Provide the [x, y] coordinate of the cell's center where the given text is located.  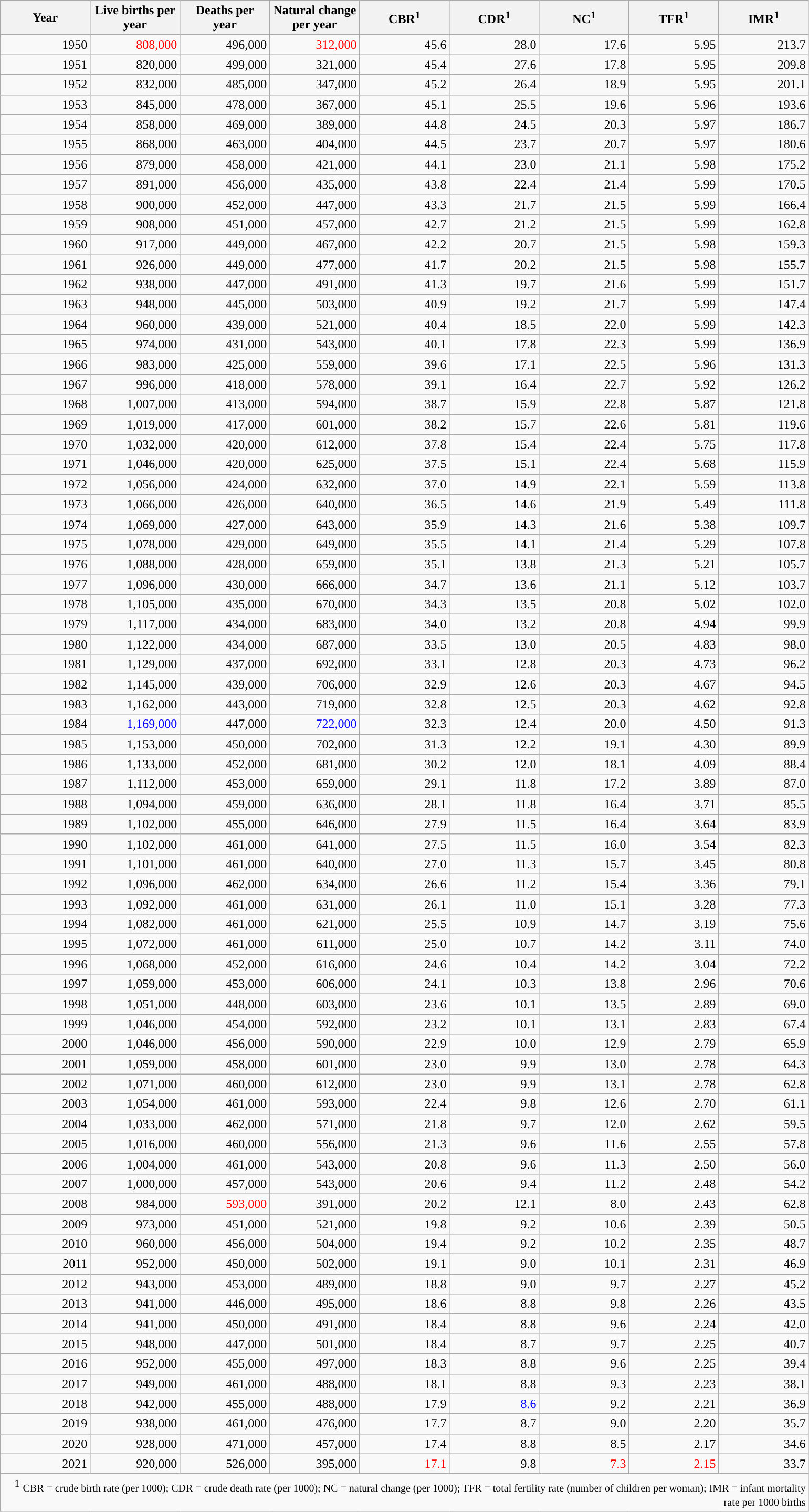
1965 [45, 345]
42.7 [404, 224]
1,051,000 [135, 1004]
395,000 [315, 1464]
21.8 [404, 1124]
79.1 [763, 884]
1,072,000 [135, 944]
59.5 [763, 1124]
1,019,000 [135, 424]
209.8 [763, 65]
1982 [45, 684]
496,000 [225, 45]
67.4 [763, 1024]
36.5 [404, 504]
1950 [45, 45]
858,000 [135, 124]
1960 [45, 244]
20.5 [584, 644]
91.3 [763, 724]
845,000 [135, 105]
606,000 [315, 984]
5.21 [674, 564]
431,000 [225, 345]
2.24 [674, 1324]
27.0 [404, 864]
19.2 [495, 305]
Deaths per year [225, 18]
2.79 [674, 1044]
2.20 [674, 1424]
1,000,000 [135, 1184]
17.9 [404, 1404]
1989 [45, 824]
14.6 [495, 504]
1,101,000 [135, 864]
469,000 [225, 124]
2.26 [674, 1304]
34.6 [763, 1444]
17.2 [584, 784]
18.5 [495, 325]
201.1 [763, 85]
10.3 [495, 984]
631,000 [315, 904]
424,000 [225, 484]
121.8 [763, 404]
430,000 [225, 585]
5.87 [674, 404]
8.6 [495, 1404]
87.0 [763, 784]
4.73 [674, 664]
2.89 [674, 1004]
526,000 [225, 1464]
28.0 [495, 45]
1951 [45, 65]
1,054,000 [135, 1104]
5.29 [674, 544]
1,153,000 [135, 744]
687,000 [315, 644]
983,000 [135, 364]
33.7 [763, 1464]
27.9 [404, 824]
2.17 [674, 1444]
105.7 [763, 564]
1973 [45, 504]
39.4 [763, 1364]
38.2 [404, 424]
928,000 [135, 1444]
136.9 [763, 345]
1,105,000 [135, 604]
495,000 [315, 1304]
32.8 [404, 704]
117.8 [763, 444]
683,000 [315, 624]
1990 [45, 844]
24.6 [404, 964]
476,000 [315, 1424]
3.19 [674, 924]
2009 [45, 1224]
625,000 [315, 464]
5.68 [674, 464]
1972 [45, 484]
1978 [45, 604]
463,000 [225, 144]
578,000 [315, 384]
1,145,000 [135, 684]
23.2 [404, 1024]
37.0 [404, 484]
2.50 [674, 1164]
1,082,000 [135, 924]
556,000 [315, 1144]
4.67 [674, 684]
16.0 [584, 844]
NC1 [584, 18]
1953 [45, 105]
445,000 [225, 305]
1986 [45, 764]
13.6 [495, 585]
949,000 [135, 1384]
2.31 [674, 1264]
14.9 [495, 484]
559,000 [315, 364]
23.6 [404, 1004]
155.7 [763, 264]
2.27 [674, 1284]
64.3 [763, 1064]
485,000 [225, 85]
996,000 [135, 384]
119.6 [763, 424]
41.7 [404, 264]
636,000 [315, 804]
1962 [45, 285]
45.1 [404, 105]
471,000 [225, 1444]
616,000 [315, 964]
437,000 [225, 664]
719,000 [315, 704]
102.0 [763, 604]
2003 [45, 1104]
2.55 [674, 1144]
24.5 [495, 124]
477,000 [315, 264]
40.7 [763, 1344]
9.4 [495, 1184]
12.1 [495, 1204]
984,000 [135, 1204]
443,000 [225, 704]
1974 [45, 524]
1993 [45, 904]
22.7 [584, 384]
1981 [45, 664]
706,000 [315, 684]
5.12 [674, 585]
5.81 [674, 424]
10.6 [584, 1224]
2.35 [674, 1244]
1971 [45, 464]
2.43 [674, 1204]
1995 [45, 944]
702,000 [315, 744]
1,088,000 [135, 564]
22.3 [584, 345]
2020 [45, 1444]
43.8 [404, 184]
20.0 [584, 724]
820,000 [135, 65]
4.50 [674, 724]
681,000 [315, 764]
12.2 [495, 744]
18.3 [404, 1364]
26.6 [404, 884]
42.2 [404, 244]
43.5 [763, 1304]
29.1 [404, 784]
96.2 [763, 664]
5.75 [674, 444]
459,000 [225, 804]
80.8 [763, 864]
590,000 [315, 1044]
418,000 [225, 384]
75.6 [763, 924]
1987 [45, 784]
147.4 [763, 305]
19.7 [495, 285]
497,000 [315, 1364]
99.9 [763, 624]
1977 [45, 585]
37.8 [404, 444]
1980 [45, 644]
1957 [45, 184]
166.4 [763, 204]
39.6 [404, 364]
74.0 [763, 944]
2018 [45, 1404]
2005 [45, 1144]
10.7 [495, 944]
61.1 [763, 1104]
1,007,000 [135, 404]
632,000 [315, 484]
571,000 [315, 1124]
85.5 [763, 804]
35.9 [404, 524]
22.9 [404, 1044]
5.02 [674, 604]
1956 [45, 164]
1970 [45, 444]
5.92 [674, 384]
180.6 [763, 144]
4.62 [674, 704]
1966 [45, 364]
3.45 [674, 864]
879,000 [135, 164]
34.3 [404, 604]
83.9 [763, 824]
670,000 [315, 604]
126.2 [763, 384]
186.7 [763, 124]
943,000 [135, 1284]
11.0 [495, 904]
489,000 [315, 1284]
2.62 [674, 1124]
22.0 [584, 325]
IMR1 [763, 18]
1,004,000 [135, 1164]
1952 [45, 85]
131.3 [763, 364]
832,000 [135, 85]
421,000 [315, 164]
8.5 [584, 1444]
1988 [45, 804]
1,033,000 [135, 1124]
917,000 [135, 244]
611,000 [315, 944]
868,000 [135, 144]
70.6 [763, 984]
92.8 [763, 704]
18.6 [404, 1304]
69.0 [763, 1004]
2006 [45, 1164]
44.1 [404, 164]
25.0 [404, 944]
1975 [45, 544]
48.7 [763, 1244]
502,000 [315, 1264]
19.4 [404, 1244]
24.1 [404, 984]
974,000 [135, 345]
1,094,000 [135, 804]
19.8 [404, 1224]
Natural change per year [315, 18]
2.21 [674, 1404]
1992 [45, 884]
2013 [45, 1304]
1954 [45, 124]
2021 [45, 1464]
15.9 [495, 404]
17.4 [404, 1444]
162.8 [763, 224]
12.4 [495, 724]
Live births per year [135, 18]
151.7 [763, 285]
2004 [45, 1124]
312,000 [315, 45]
10.0 [495, 1044]
3.36 [674, 884]
12.9 [584, 1044]
367,000 [315, 105]
4.30 [674, 744]
2001 [45, 1064]
2007 [45, 1184]
56.0 [763, 1164]
1,117,000 [135, 624]
1983 [45, 704]
33.5 [404, 644]
89.9 [763, 744]
643,000 [315, 524]
621,000 [315, 924]
57.8 [763, 1144]
9.3 [584, 1384]
14.7 [584, 924]
1985 [45, 744]
10.4 [495, 964]
32.9 [404, 684]
808,000 [135, 45]
3.04 [674, 964]
27.6 [495, 65]
3.54 [674, 844]
2.39 [674, 1224]
1994 [45, 924]
CDR1 [495, 18]
504,000 [315, 1244]
40.4 [404, 325]
32.3 [404, 724]
10.2 [584, 1244]
13.2 [495, 624]
920,000 [135, 1464]
2010 [45, 1244]
1967 [45, 384]
12.8 [495, 664]
1991 [45, 864]
926,000 [135, 264]
1963 [45, 305]
1964 [45, 325]
908,000 [135, 224]
2017 [45, 1384]
1969 [45, 424]
1,092,000 [135, 904]
722,000 [315, 724]
213.7 [763, 45]
45.6 [404, 45]
36.9 [763, 1404]
7.3 [584, 1464]
1,066,000 [135, 504]
425,000 [225, 364]
35.7 [763, 1424]
1961 [45, 264]
20.6 [404, 1184]
2.23 [674, 1384]
Year [45, 18]
12.5 [495, 704]
45.4 [404, 65]
1,071,000 [135, 1084]
44.8 [404, 124]
21.2 [495, 224]
19.6 [584, 105]
38.7 [404, 404]
159.3 [763, 244]
21.9 [584, 504]
1959 [45, 224]
65.9 [763, 1044]
22.5 [584, 364]
389,000 [315, 124]
50.5 [763, 1224]
107.8 [763, 544]
113.8 [763, 484]
26.1 [404, 904]
467,000 [315, 244]
454,000 [225, 1024]
1958 [45, 204]
17.6 [584, 45]
646,000 [315, 824]
634,000 [315, 884]
404,000 [315, 144]
26.4 [495, 85]
428,000 [225, 564]
391,000 [315, 1204]
501,000 [315, 1344]
27.5 [404, 844]
46.9 [763, 1264]
111.8 [763, 504]
891,000 [135, 184]
35.1 [404, 564]
417,000 [225, 424]
17.7 [404, 1424]
43.3 [404, 204]
40.9 [404, 305]
426,000 [225, 504]
31.3 [404, 744]
3.11 [674, 944]
427,000 [225, 524]
2012 [45, 1284]
142.3 [763, 325]
22.8 [584, 404]
1,162,000 [135, 704]
2011 [45, 1264]
72.2 [763, 964]
98.0 [763, 644]
44.5 [404, 144]
641,000 [315, 844]
5.49 [674, 504]
193.6 [763, 105]
1979 [45, 624]
34.0 [404, 624]
10.9 [495, 924]
1997 [45, 984]
42.0 [763, 1324]
1996 [45, 964]
1,016,000 [135, 1144]
109.7 [763, 524]
2.83 [674, 1024]
2008 [45, 1204]
594,000 [315, 404]
592,000 [315, 1024]
2.96 [674, 984]
347,000 [315, 85]
14.1 [495, 544]
1,056,000 [135, 484]
4.83 [674, 644]
5.38 [674, 524]
1,068,000 [135, 964]
39.1 [404, 384]
499,000 [225, 65]
1,169,000 [135, 724]
18.9 [584, 85]
2016 [45, 1364]
37.5 [404, 464]
2015 [45, 1344]
82.3 [763, 844]
478,000 [225, 105]
170.5 [763, 184]
2.48 [674, 1184]
3.89 [674, 784]
8.0 [584, 1204]
692,000 [315, 664]
115.9 [763, 464]
34.7 [404, 585]
22.1 [584, 484]
38.1 [763, 1384]
942,000 [135, 1404]
2014 [45, 1324]
41.3 [404, 285]
429,000 [225, 544]
88.4 [763, 764]
666,000 [315, 585]
446,000 [225, 1304]
900,000 [135, 204]
4.09 [674, 764]
11.6 [584, 1144]
1,122,000 [135, 644]
22.6 [584, 424]
3.28 [674, 904]
448,000 [225, 1004]
175.2 [763, 164]
321,000 [315, 65]
30.2 [404, 764]
3.71 [674, 804]
5.59 [674, 484]
CBR1 [404, 18]
649,000 [315, 544]
2019 [45, 1424]
40.1 [404, 345]
4.94 [674, 624]
94.5 [763, 684]
2000 [45, 1044]
23.7 [495, 144]
2.15 [674, 1464]
413,000 [225, 404]
103.7 [763, 585]
1,069,000 [135, 524]
1984 [45, 724]
35.5 [404, 544]
28.1 [404, 804]
18.8 [404, 1284]
14.3 [495, 524]
2002 [45, 1084]
1955 [45, 144]
1,112,000 [135, 784]
973,000 [135, 1224]
1,032,000 [135, 444]
54.2 [763, 1184]
1,129,000 [135, 664]
503,000 [315, 305]
603,000 [315, 1004]
1976 [45, 564]
1998 [45, 1004]
1968 [45, 404]
1,078,000 [135, 544]
1,133,000 [135, 764]
TFR1 [674, 18]
33.1 [404, 664]
2.70 [674, 1104]
3.64 [674, 824]
1999 [45, 1024]
77.3 [763, 904]
